Identify which cell holds the provided text, then report its [x, y] central coordinate. 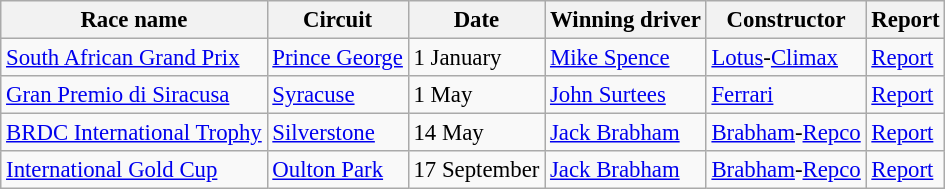
1 January [476, 58]
Date [476, 20]
17 September [476, 170]
Prince George [338, 58]
Silverstone [338, 133]
1 May [476, 95]
Race name [134, 20]
Circuit [338, 20]
BRDC International Trophy [134, 133]
14 May [476, 133]
Mike Spence [626, 58]
Winning driver [626, 20]
Gran Premio di Siracusa [134, 95]
Syracuse [338, 95]
Lotus-Climax [786, 58]
Ferrari [786, 95]
John Surtees [626, 95]
South African Grand Prix [134, 58]
International Gold Cup [134, 170]
Constructor [786, 20]
Oulton Park [338, 170]
